Return [x, y] of the center of cell containing provided text 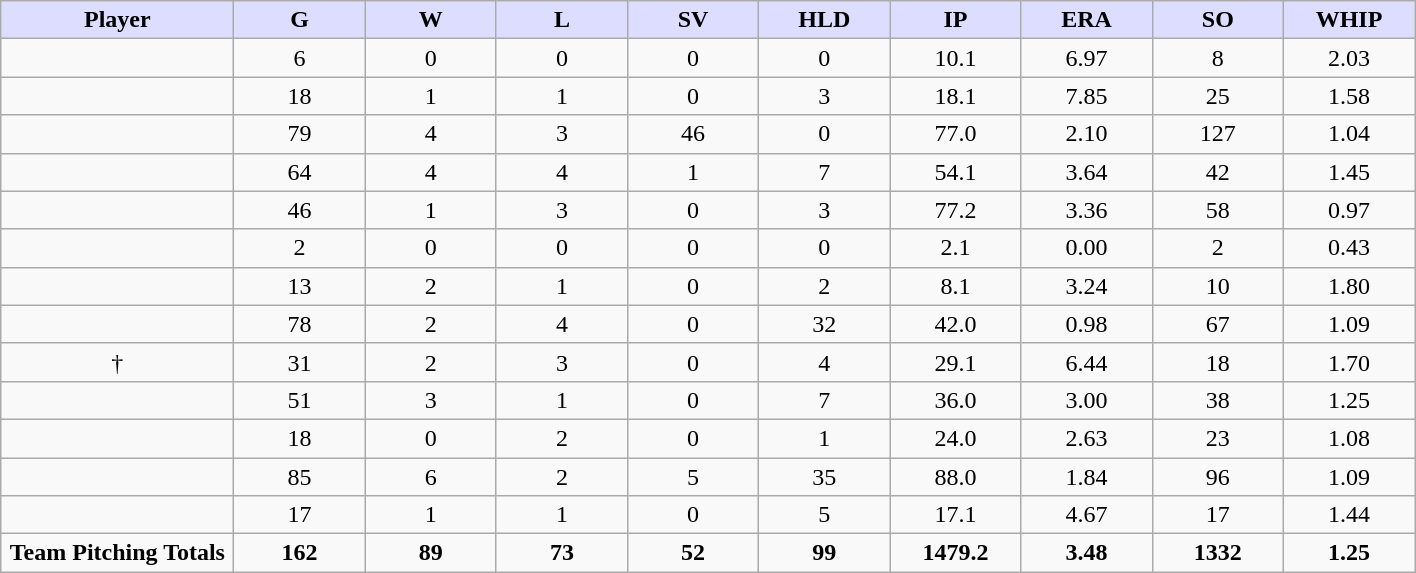
1.04 [1348, 134]
0.00 [1086, 248]
89 [430, 553]
2.1 [956, 248]
10.1 [956, 58]
24.0 [956, 438]
67 [1218, 324]
52 [692, 553]
4.67 [1086, 515]
38 [1218, 400]
25 [1218, 96]
0.97 [1348, 210]
99 [824, 553]
78 [300, 324]
8.1 [956, 286]
0.98 [1086, 324]
77.0 [956, 134]
1.84 [1086, 477]
6.97 [1086, 58]
HLD [824, 20]
2.03 [1348, 58]
17.1 [956, 515]
54.1 [956, 172]
23 [1218, 438]
3.00 [1086, 400]
G [300, 20]
3.48 [1086, 553]
10 [1218, 286]
Team Pitching Totals [118, 553]
64 [300, 172]
† [118, 362]
SV [692, 20]
1.70 [1348, 362]
2.10 [1086, 134]
1.44 [1348, 515]
1.80 [1348, 286]
35 [824, 477]
2.63 [1086, 438]
127 [1218, 134]
1.08 [1348, 438]
42 [1218, 172]
0.43 [1348, 248]
1479.2 [956, 553]
36.0 [956, 400]
WHIP [1348, 20]
162 [300, 553]
1.58 [1348, 96]
1.45 [1348, 172]
51 [300, 400]
96 [1218, 477]
73 [562, 553]
42.0 [956, 324]
85 [300, 477]
W [430, 20]
88.0 [956, 477]
31 [300, 362]
13 [300, 286]
IP [956, 20]
7.85 [1086, 96]
3.24 [1086, 286]
3.36 [1086, 210]
ERA [1086, 20]
32 [824, 324]
29.1 [956, 362]
8 [1218, 58]
1332 [1218, 553]
L [562, 20]
58 [1218, 210]
18.1 [956, 96]
6.44 [1086, 362]
3.64 [1086, 172]
Player [118, 20]
79 [300, 134]
77.2 [956, 210]
SO [1218, 20]
